Locate the cell with the specified text and output its (x, y) center coordinate. 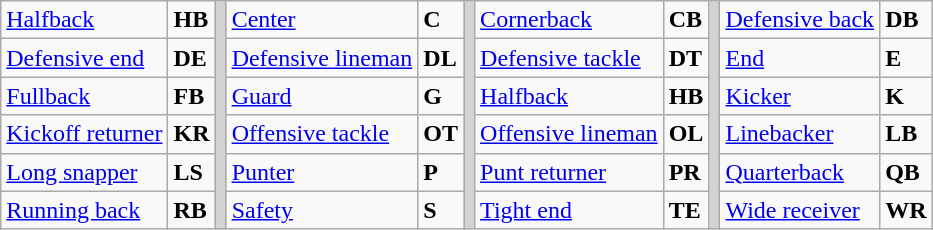
OT (441, 134)
Defensive back (800, 20)
CB (686, 20)
DT (686, 58)
Guard (322, 96)
K (906, 96)
FB (192, 96)
DE (192, 58)
LB (906, 134)
Offensive tackle (322, 134)
E (906, 58)
C (441, 20)
Defensive end (84, 58)
End (800, 58)
Punt returner (570, 172)
Safety (322, 210)
Kickoff returner (84, 134)
Tight end (570, 210)
Kicker (800, 96)
Linebacker (800, 134)
Running back (84, 210)
Defensive tackle (570, 58)
QB (906, 172)
Center (322, 20)
Punter (322, 172)
Long snapper (84, 172)
DL (441, 58)
KR (192, 134)
TE (686, 210)
WR (906, 210)
Quarterback (800, 172)
DB (906, 20)
Offensive lineman (570, 134)
RB (192, 210)
Wide receiver (800, 210)
OL (686, 134)
PR (686, 172)
S (441, 210)
Defensive lineman (322, 58)
Cornerback (570, 20)
P (441, 172)
G (441, 96)
Fullback (84, 96)
LS (192, 172)
